Find where the given text appears and provide that cell's center as (x, y) coordinate. 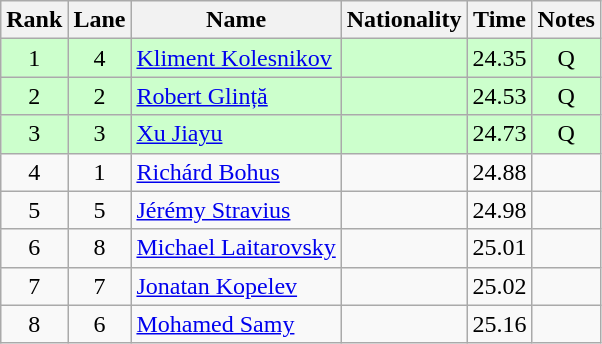
Robert Glință (236, 96)
24.35 (500, 58)
25.01 (500, 248)
25.16 (500, 324)
Michael Laitarovsky (236, 248)
Jérémy Stravius (236, 210)
Rank (34, 20)
Mohamed Samy (236, 324)
24.53 (500, 96)
24.98 (500, 210)
Lane (100, 20)
24.73 (500, 134)
Richárd Bohus (236, 172)
25.02 (500, 286)
Kliment Kolesnikov (236, 58)
Notes (566, 20)
Xu Jiayu (236, 134)
Nationality (404, 20)
Jonatan Kopelev (236, 286)
Time (500, 20)
Name (236, 20)
24.88 (500, 172)
